Return (X, Y) of the center of cell containing provided text 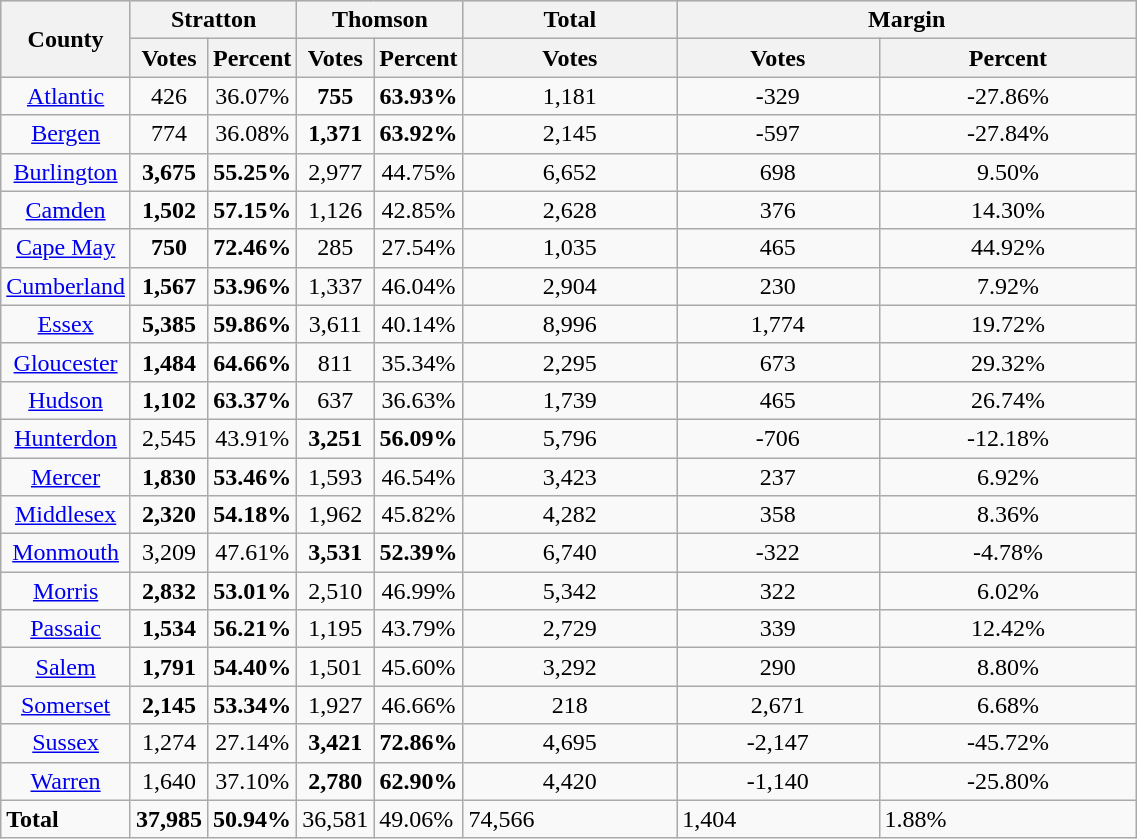
2,510 (336, 591)
6,740 (570, 553)
755 (336, 96)
3,209 (168, 553)
63.93% (418, 96)
322 (778, 591)
Monmouth (66, 553)
6,652 (570, 172)
6.68% (1008, 705)
1,371 (336, 134)
Burlington (66, 172)
-25.80% (1008, 781)
Atlantic (66, 96)
43.79% (418, 629)
3,423 (570, 477)
4,282 (570, 515)
2,545 (168, 438)
2,729 (570, 629)
673 (778, 362)
Warren (66, 781)
2,977 (336, 172)
46.99% (418, 591)
35.34% (418, 362)
36.63% (418, 400)
14.30% (1008, 210)
49.06% (418, 819)
2,320 (168, 515)
Thomson (380, 20)
37,985 (168, 819)
Stratton (213, 20)
53.01% (252, 591)
53.34% (252, 705)
2,671 (778, 705)
45.60% (418, 667)
376 (778, 210)
-706 (778, 438)
County (66, 39)
Somerset (66, 705)
2,295 (570, 362)
1,501 (336, 667)
1,962 (336, 515)
426 (168, 96)
45.82% (418, 515)
59.86% (252, 324)
-1,140 (778, 781)
9.50% (1008, 172)
52.39% (418, 553)
1,337 (336, 286)
64.66% (252, 362)
46.04% (418, 286)
36.07% (252, 96)
54.40% (252, 667)
74,566 (570, 819)
1,102 (168, 400)
53.96% (252, 286)
1,035 (570, 248)
290 (778, 667)
6.92% (1008, 477)
698 (778, 172)
Middlesex (66, 515)
2,780 (336, 781)
29.32% (1008, 362)
Hunterdon (66, 438)
7.92% (1008, 286)
218 (570, 705)
4,420 (570, 781)
44.75% (418, 172)
56.21% (252, 629)
-4.78% (1008, 553)
1,181 (570, 96)
6.02% (1008, 591)
Salem (66, 667)
3,421 (336, 743)
1,774 (778, 324)
339 (778, 629)
43.91% (252, 438)
72.46% (252, 248)
Gloucester (66, 362)
3,251 (336, 438)
Bergen (66, 134)
36,581 (336, 819)
26.74% (1008, 400)
5,385 (168, 324)
1,791 (168, 667)
53.46% (252, 477)
-45.72% (1008, 743)
811 (336, 362)
1,404 (778, 819)
1,567 (168, 286)
Hudson (66, 400)
46.66% (418, 705)
56.09% (418, 438)
Mercer (66, 477)
3,611 (336, 324)
5,342 (570, 591)
12.42% (1008, 629)
3,531 (336, 553)
8.80% (1008, 667)
40.14% (418, 324)
3,292 (570, 667)
-2,147 (778, 743)
1,593 (336, 477)
1,195 (336, 629)
Morris (66, 591)
46.54% (418, 477)
Essex (66, 324)
2,628 (570, 210)
27.54% (418, 248)
1,927 (336, 705)
57.15% (252, 210)
63.37% (252, 400)
Sussex (66, 743)
774 (168, 134)
1,484 (168, 362)
55.25% (252, 172)
1,534 (168, 629)
-329 (778, 96)
1,274 (168, 743)
637 (336, 400)
Cape May (66, 248)
Camden (66, 210)
1,126 (336, 210)
750 (168, 248)
1,830 (168, 477)
47.61% (252, 553)
3,675 (168, 172)
36.08% (252, 134)
8.36% (1008, 515)
4,695 (570, 743)
-12.18% (1008, 438)
1,739 (570, 400)
-322 (778, 553)
-597 (778, 134)
1,640 (168, 781)
2,832 (168, 591)
5,796 (570, 438)
237 (778, 477)
230 (778, 286)
8,996 (570, 324)
27.14% (252, 743)
Passaic (66, 629)
1.88% (1008, 819)
2,904 (570, 286)
-27.84% (1008, 134)
62.90% (418, 781)
63.92% (418, 134)
42.85% (418, 210)
72.86% (418, 743)
54.18% (252, 515)
358 (778, 515)
37.10% (252, 781)
1,502 (168, 210)
19.72% (1008, 324)
44.92% (1008, 248)
285 (336, 248)
-27.86% (1008, 96)
Cumberland (66, 286)
Margin (907, 20)
50.94% (252, 819)
